Capture the cell that displays the provided text and extract its (X, Y) central coordinate. 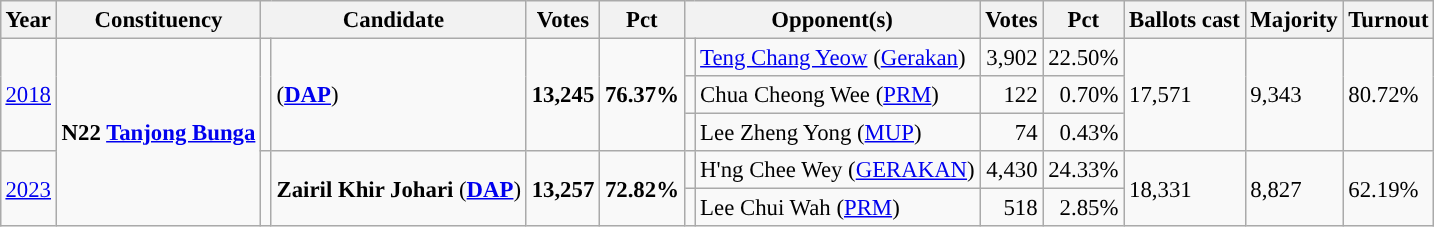
8,827 (1294, 188)
Chua Cheong Wee (PRM) (838, 95)
Turnout (1388, 20)
2.85% (1084, 208)
22.50% (1084, 57)
Zairil Khir Johari (DAP) (398, 188)
80.72% (1388, 94)
2023 (28, 188)
Majority (1294, 20)
Teng Chang Yeow (Gerakan) (838, 57)
N22 Tanjong Bunga (158, 132)
72.82% (642, 188)
9,343 (1294, 94)
13,257 (562, 188)
Opponent(s) (832, 20)
3,902 (1012, 57)
74 (1012, 133)
18,331 (1184, 188)
Year (28, 20)
2018 (28, 94)
H'ng Chee Wey (GERAKAN) (838, 170)
(DAP) (398, 94)
Constituency (158, 20)
122 (1012, 95)
Candidate (394, 20)
0.43% (1084, 133)
Lee Zheng Yong (MUP) (838, 133)
76.37% (642, 94)
13,245 (562, 94)
17,571 (1184, 94)
Ballots cast (1184, 20)
24.33% (1084, 170)
4,430 (1012, 170)
62.19% (1388, 188)
518 (1012, 208)
0.70% (1084, 95)
Lee Chui Wah (PRM) (838, 208)
